Detect which cell encompasses the target text, then output its [X, Y] center coordinate. 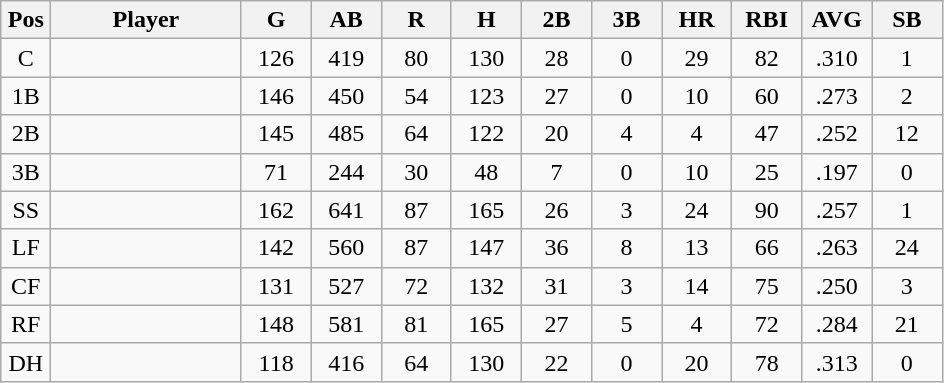
AVG [837, 20]
30 [416, 172]
48 [486, 172]
244 [346, 172]
.250 [837, 286]
14 [697, 286]
13 [697, 248]
118 [276, 362]
.263 [837, 248]
47 [767, 134]
.273 [837, 96]
2 [907, 96]
G [276, 20]
29 [697, 58]
.313 [837, 362]
26 [556, 210]
132 [486, 286]
1B [26, 96]
641 [346, 210]
123 [486, 96]
148 [276, 324]
126 [276, 58]
LF [26, 248]
RF [26, 324]
581 [346, 324]
485 [346, 134]
.310 [837, 58]
90 [767, 210]
Pos [26, 20]
.284 [837, 324]
21 [907, 324]
RBI [767, 20]
28 [556, 58]
82 [767, 58]
HR [697, 20]
.197 [837, 172]
146 [276, 96]
560 [346, 248]
25 [767, 172]
147 [486, 248]
31 [556, 286]
416 [346, 362]
142 [276, 248]
80 [416, 58]
8 [626, 248]
131 [276, 286]
81 [416, 324]
66 [767, 248]
36 [556, 248]
C [26, 58]
162 [276, 210]
Player [146, 20]
H [486, 20]
419 [346, 58]
450 [346, 96]
SS [26, 210]
DH [26, 362]
CF [26, 286]
12 [907, 134]
71 [276, 172]
145 [276, 134]
527 [346, 286]
54 [416, 96]
SB [907, 20]
R [416, 20]
22 [556, 362]
75 [767, 286]
122 [486, 134]
7 [556, 172]
.257 [837, 210]
78 [767, 362]
60 [767, 96]
5 [626, 324]
AB [346, 20]
.252 [837, 134]
